Pinpoint the cell where the given text exists, returning its [X, Y] midpoint coordinate. 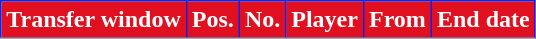
Pos. [212, 20]
No. [262, 20]
Player [325, 20]
From [397, 20]
End date [483, 20]
Transfer window [94, 20]
